From the cell containing the given text, extract its center point as [x, y] coordinate. 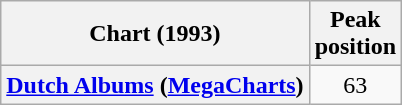
Peakposition [355, 34]
Dutch Albums (MegaCharts) [155, 85]
63 [355, 85]
Chart (1993) [155, 34]
